Pinpoint the cell where the given text exists, returning its (X, Y) midpoint coordinate. 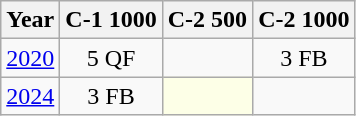
5 QF (111, 58)
C-2 1000 (304, 20)
Year (30, 20)
C-1 1000 (111, 20)
2024 (30, 96)
C-2 500 (207, 20)
2020 (30, 58)
